Detect which cell encompasses the target text, then output its (X, Y) center coordinate. 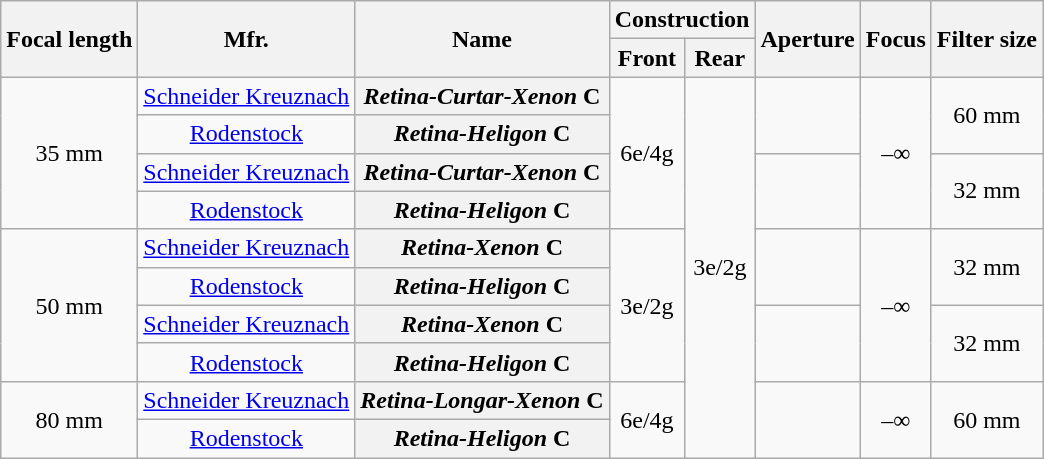
Rear (720, 58)
Mfr. (246, 39)
50 mm (70, 305)
35 mm (70, 153)
Name (482, 39)
Construction (682, 20)
Retina-Longar-Xenon C (482, 400)
Aperture (808, 39)
Focus (896, 39)
80 mm (70, 419)
Front (647, 58)
Filter size (986, 39)
Focal length (70, 39)
